Capture the cell that displays the provided text and extract its (X, Y) central coordinate. 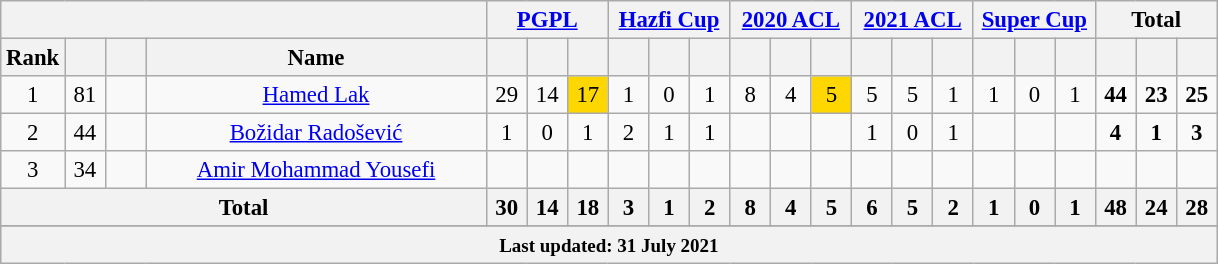
34 (86, 170)
30 (506, 208)
17 (588, 95)
Hamed Lak (316, 95)
28 (1196, 208)
Božidar Radošević (316, 133)
48 (1116, 208)
PGPL (547, 20)
Rank (33, 58)
29 (506, 95)
18 (588, 208)
2020 ACL (791, 20)
6 (872, 208)
Amir Mohammad Yousefi (316, 170)
Super Cup (1034, 20)
Hazfi Cup (669, 20)
2021 ACL (913, 20)
25 (1196, 95)
Last updated: 31 July 2021 (609, 245)
Name (316, 58)
24 (1156, 208)
23 (1156, 95)
81 (86, 95)
